Search for the cell housing the specified text and yield its (x, y) center coordinate. 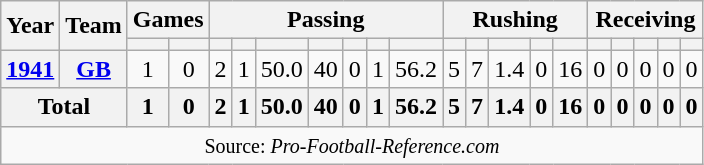
Team (94, 26)
Source: Pro-Football-Reference.com (352, 145)
GB (94, 69)
Total (64, 107)
Rushing (514, 20)
Receiving (646, 20)
1941 (30, 69)
Passing (326, 20)
Year (30, 26)
Games (168, 20)
